Extract the (X, Y) coordinate from the center of the cell holding the provided text.  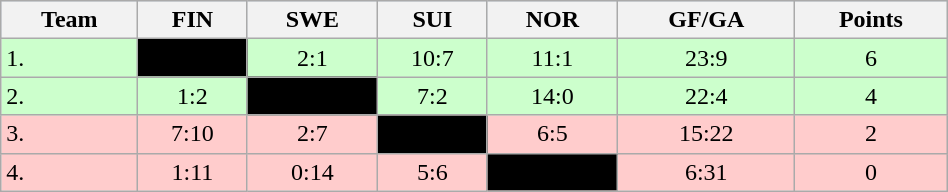
NOR (552, 20)
7:2 (432, 96)
11:1 (552, 58)
5:6 (432, 172)
7:10 (192, 134)
SUI (432, 20)
SWE (312, 20)
6 (872, 58)
FIN (192, 20)
GF/GA (706, 20)
0 (872, 172)
2. (70, 96)
4. (70, 172)
14:0 (552, 96)
1:2 (192, 96)
0:14 (312, 172)
2 (872, 134)
1:11 (192, 172)
23:9 (706, 58)
4 (872, 96)
3. (70, 134)
Team (70, 20)
6:5 (552, 134)
Points (872, 20)
1. (70, 58)
6:31 (706, 172)
15:22 (706, 134)
2:1 (312, 58)
2:7 (312, 134)
10:7 (432, 58)
22:4 (706, 96)
